Return (x, y) of the center of cell containing provided text 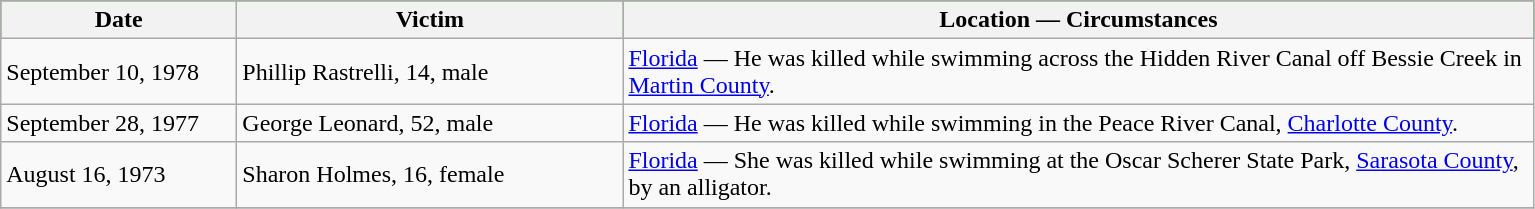
September 28, 1977 (119, 123)
September 10, 1978 (119, 72)
Florida — She was killed while swimming at the Oscar Scherer State Park, Sarasota County, by an alligator. (1078, 174)
August 16, 1973 (119, 174)
Florida — He was killed while swimming across the Hidden River Canal off Bessie Creek in Martin County. (1078, 72)
Phillip Rastrelli, 14, male (430, 72)
Victim (430, 20)
Sharon Holmes, 16, female (430, 174)
George Leonard, 52, male (430, 123)
Date (119, 20)
Florida — He was killed while swimming in the Peace River Canal, Charlotte County. (1078, 123)
Location — Circumstances (1078, 20)
